Extract the [X, Y] coordinate from the center of the cell holding the provided text.  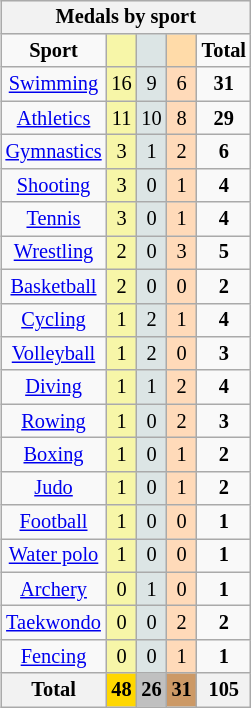
Diving [54, 387]
Basketball [54, 286]
Football [54, 522]
Tennis [54, 219]
Swimming [54, 84]
Rowing [54, 421]
Medals by sport [126, 17]
Boxing [54, 455]
10 [152, 118]
Archery [54, 589]
Taekwondo [54, 623]
Water polo [54, 556]
48 [121, 690]
Volleyball [54, 354]
Judo [54, 488]
105 [224, 690]
Sport [54, 51]
Cycling [54, 320]
5 [224, 253]
Shooting [54, 185]
Wrestling [54, 253]
9 [152, 84]
16 [121, 84]
Athletics [54, 118]
Fencing [54, 657]
11 [121, 118]
Gymnastics [54, 152]
8 [182, 118]
29 [224, 118]
26 [152, 690]
